Output the (x, y) coordinate of the center of the cell containing the given text.  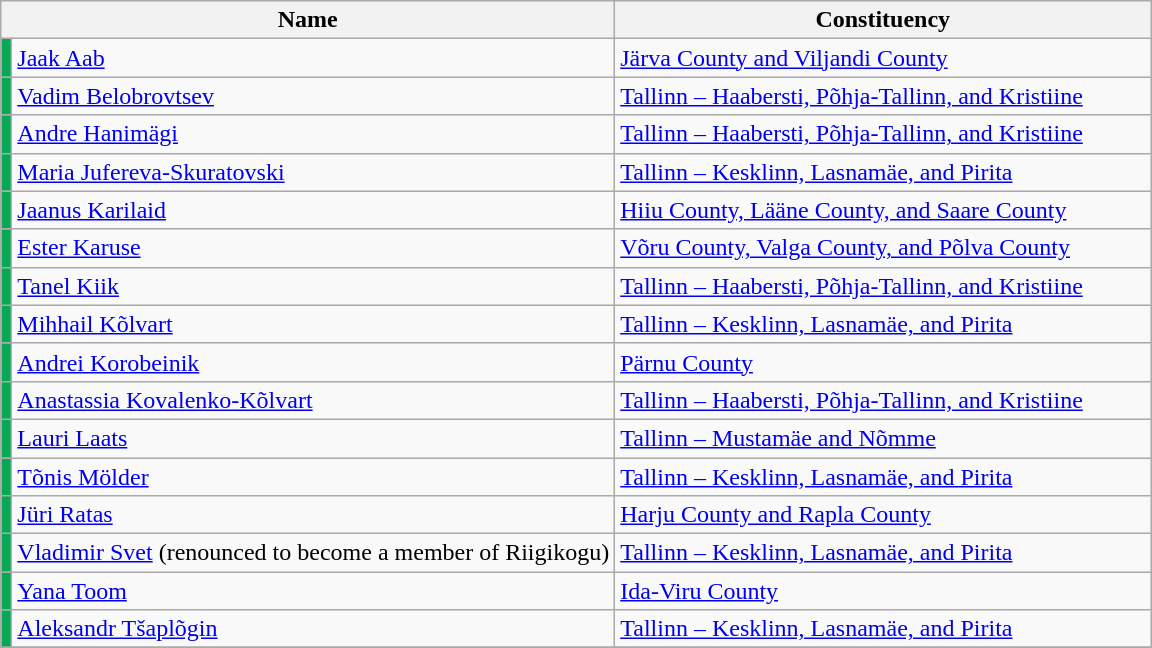
Ester Karuse (314, 248)
Andrei Korobeinik (314, 362)
Mihhail Kõlvart (314, 324)
Lauri Laats (314, 438)
Järva County and Viljandi County (883, 58)
Pärnu County (883, 362)
Constituency (883, 20)
Harju County and Rapla County (883, 515)
Aleksandr Tšaplõgin (314, 629)
Maria Jufereva-Skuratovski (314, 172)
Jaak Aab (314, 58)
Hiiu County, Lääne County, and Saare County (883, 210)
Jüri Ratas (314, 515)
Andre Hanimägi (314, 134)
Anastassia Kovalenko-Kõlvart (314, 400)
Tanel Kiik (314, 286)
Jaanus Karilaid (314, 210)
Vladimir Svet (renounced to become a member of Riigikogu) (314, 553)
Name (308, 20)
Tallinn – Mustamäe and Nõmme (883, 438)
Tõnis Mölder (314, 477)
Yana Toom (314, 591)
Vadim Belobrovtsev (314, 96)
Võru County, Valga County, and Põlva County (883, 248)
Ida-Viru County (883, 591)
